Search for the cell housing the specified text and yield its [X, Y] center coordinate. 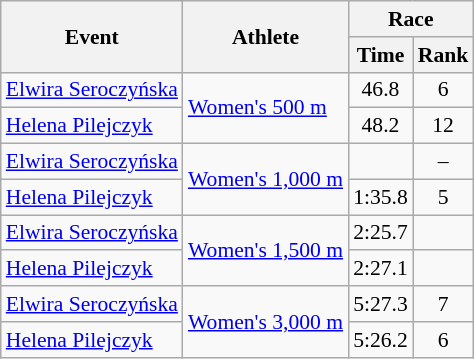
5 [444, 197]
7 [444, 304]
Women's 3,000 m [266, 322]
Women's 1,500 m [266, 250]
Women's 500 m [266, 108]
2:25.7 [380, 233]
– [444, 162]
46.8 [380, 90]
Women's 1,000 m [266, 180]
Athlete [266, 36]
12 [444, 126]
Event [92, 36]
48.2 [380, 126]
2:27.1 [380, 269]
5:26.2 [380, 340]
1:35.8 [380, 197]
Race [410, 19]
5:27.3 [380, 304]
Rank [444, 55]
Time [380, 55]
